Find where the given text appears and provide that cell's center as (X, Y) coordinate. 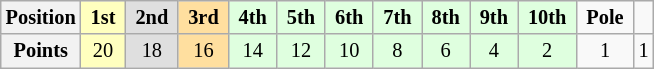
10th (547, 17)
2 (547, 51)
18 (152, 51)
4 (494, 51)
6 (446, 51)
9th (494, 17)
10 (349, 51)
1st (104, 17)
12 (301, 51)
Position (41, 17)
5th (301, 17)
20 (104, 51)
3rd (203, 17)
4th (253, 17)
8th (446, 17)
8 (397, 51)
7th (397, 17)
2nd (152, 17)
16 (203, 51)
Pole (604, 17)
Points (41, 51)
14 (253, 51)
6th (349, 17)
